Output the [x, y] coordinate of the center of the cell containing the given text.  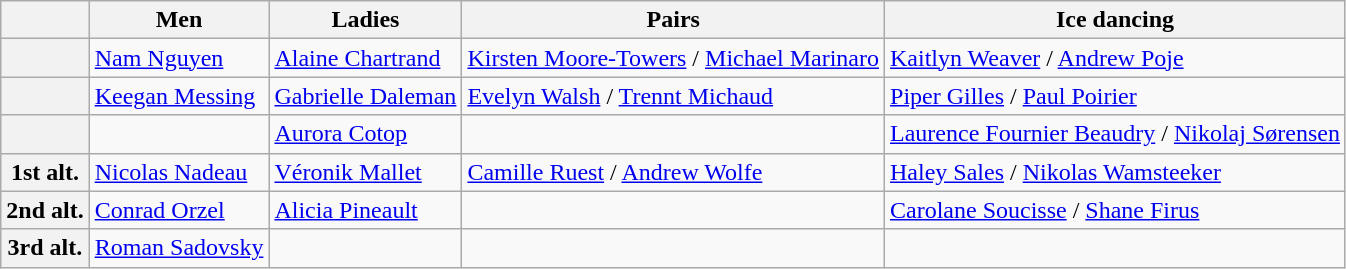
Haley Sales / Nikolas Wamsteeker [1116, 172]
Men [179, 20]
Evelyn Walsh / Trennt Michaud [674, 96]
Nicolas Nadeau [179, 172]
2nd alt. [45, 210]
Aurora Cotop [366, 134]
Alicia Pineault [366, 210]
Ladies [366, 20]
1st alt. [45, 172]
Roman Sadovsky [179, 248]
Gabrielle Daleman [366, 96]
Nam Nguyen [179, 58]
Laurence Fournier Beaudry / Nikolaj Sørensen [1116, 134]
Kirsten Moore-Towers / Michael Marinaro [674, 58]
Pairs [674, 20]
Piper Gilles / Paul Poirier [1116, 96]
Carolane Soucisse / Shane Firus [1116, 210]
3rd alt. [45, 248]
Alaine Chartrand [366, 58]
Véronik Mallet [366, 172]
Conrad Orzel [179, 210]
Kaitlyn Weaver / Andrew Poje [1116, 58]
Camille Ruest / Andrew Wolfe [674, 172]
Ice dancing [1116, 20]
Keegan Messing [179, 96]
